Capture the cell that displays the provided text and extract its [x, y] central coordinate. 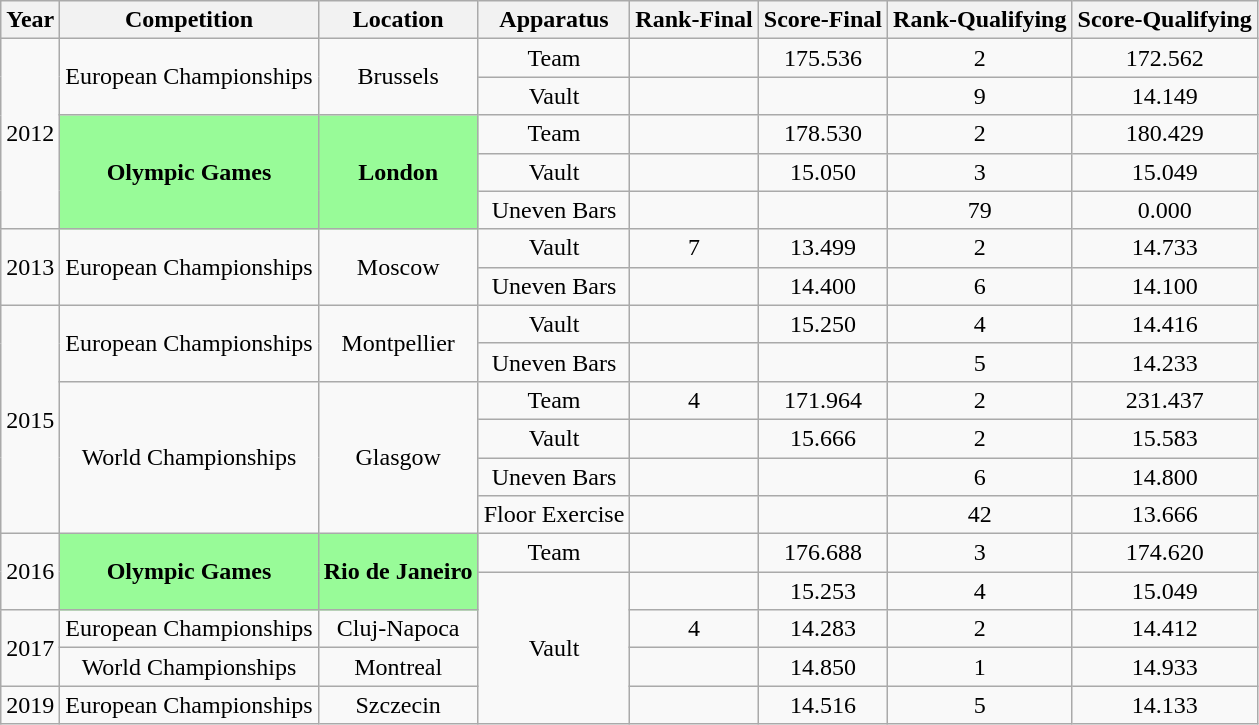
2012 [30, 134]
14.283 [822, 629]
174.620 [1164, 553]
Montreal [398, 667]
14.733 [1164, 248]
Rank-Final [694, 20]
15.253 [822, 591]
Rio de Janeiro [398, 572]
Location [398, 20]
42 [980, 515]
2013 [30, 267]
79 [980, 210]
2019 [30, 705]
178.530 [822, 134]
2016 [30, 572]
Rank-Qualifying [980, 20]
9 [980, 96]
Brussels [398, 77]
14.412 [1164, 629]
Competition [189, 20]
176.688 [822, 553]
1 [980, 667]
171.964 [822, 400]
Montpellier [398, 343]
14.850 [822, 667]
2017 [30, 648]
Szczecin [398, 705]
180.429 [1164, 134]
Glasgow [398, 457]
14.516 [822, 705]
Moscow [398, 267]
15.250 [822, 324]
15.583 [1164, 438]
15.050 [822, 172]
2015 [30, 419]
0.000 [1164, 210]
13.666 [1164, 515]
7 [694, 248]
Score-Final [822, 20]
14.100 [1164, 286]
231.437 [1164, 400]
Apparatus [554, 20]
15.666 [822, 438]
Cluj-Napoca [398, 629]
14.233 [1164, 362]
Score-Qualifying [1164, 20]
14.133 [1164, 705]
14.149 [1164, 96]
175.536 [822, 58]
Year [30, 20]
14.400 [822, 286]
14.800 [1164, 477]
14.416 [1164, 324]
Floor Exercise [554, 515]
London [398, 172]
13.499 [822, 248]
172.562 [1164, 58]
14.933 [1164, 667]
